Return the [X, Y] coordinate for the center point of the cell that contains the specified text.  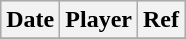
Ref [160, 20]
Player [99, 20]
Date [30, 20]
